From the cell containing the given text, extract its center point as (x, y) coordinate. 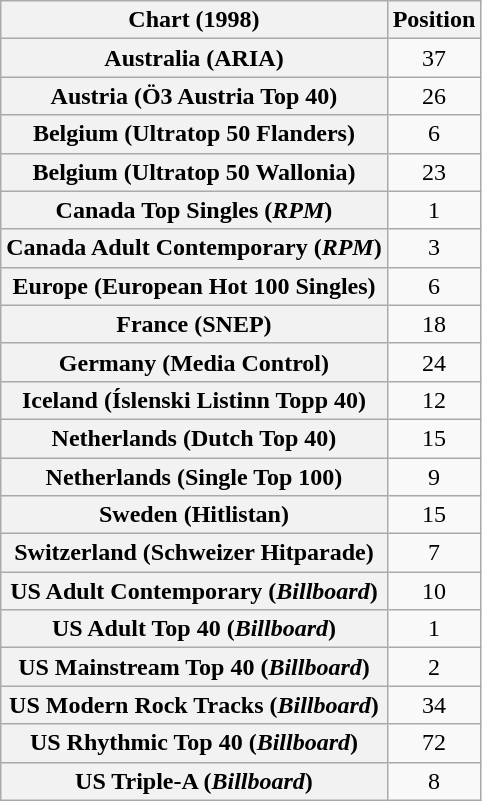
France (SNEP) (194, 324)
Netherlands (Dutch Top 40) (194, 438)
18 (434, 324)
8 (434, 781)
US Triple-A (Billboard) (194, 781)
US Adult Contemporary (Billboard) (194, 591)
Iceland (Íslenski Listinn Topp 40) (194, 400)
Belgium (Ultratop 50 Flanders) (194, 134)
12 (434, 400)
Europe (European Hot 100 Singles) (194, 286)
72 (434, 743)
Sweden (Hitlistan) (194, 515)
Canada Top Singles (RPM) (194, 210)
Netherlands (Single Top 100) (194, 477)
Switzerland (Schweizer Hitparade) (194, 553)
Position (434, 20)
US Adult Top 40 (Billboard) (194, 629)
34 (434, 705)
10 (434, 591)
Canada Adult Contemporary (RPM) (194, 248)
7 (434, 553)
9 (434, 477)
Chart (1998) (194, 20)
US Modern Rock Tracks (Billboard) (194, 705)
Austria (Ö3 Austria Top 40) (194, 96)
37 (434, 58)
23 (434, 172)
US Mainstream Top 40 (Billboard) (194, 667)
3 (434, 248)
Belgium (Ultratop 50 Wallonia) (194, 172)
26 (434, 96)
US Rhythmic Top 40 (Billboard) (194, 743)
Germany (Media Control) (194, 362)
Australia (ARIA) (194, 58)
2 (434, 667)
24 (434, 362)
